Locate the cell with the specified text and output its (x, y) center coordinate. 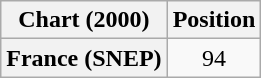
Chart (2000) (84, 20)
France (SNEP) (84, 58)
94 (214, 58)
Position (214, 20)
